Provide the (X, Y) coordinate of the cell's center where the given text is located.  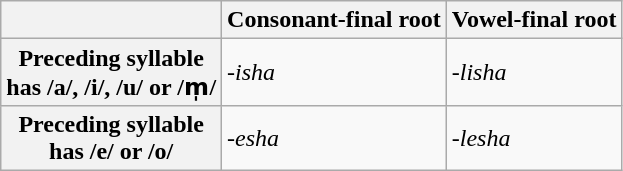
-lisha (534, 72)
Preceding syllablehas /e/ or /o/ (112, 138)
-esha (334, 138)
Preceding syllablehas /a/, /i/, /u/ or /m̩/ (112, 72)
Consonant-final root (334, 20)
Vowel-final root (534, 20)
-isha (334, 72)
-lesha (534, 138)
